Return [X, Y] of the center of cell containing provided text 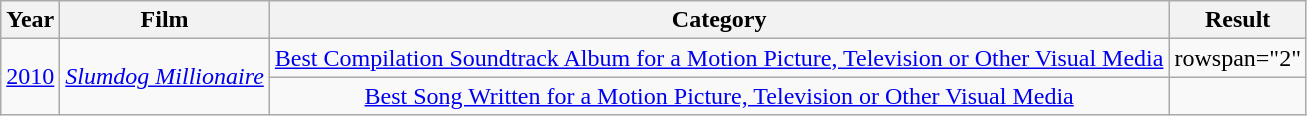
Film [165, 20]
Category [719, 20]
2010 [30, 77]
Best Compilation Soundtrack Album for a Motion Picture, Television or Other Visual Media [719, 58]
Year [30, 20]
Result [1238, 20]
rowspan="2" [1238, 58]
Slumdog Millionaire [165, 77]
Best Song Written for a Motion Picture, Television or Other Visual Media [719, 96]
